Identify which cell holds the provided text, then report its [x, y] central coordinate. 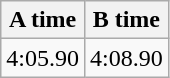
4:08.90 [126, 58]
A time [43, 20]
B time [126, 20]
4:05.90 [43, 58]
